Extract the (X, Y) coordinate from the center of the cell holding the provided text.  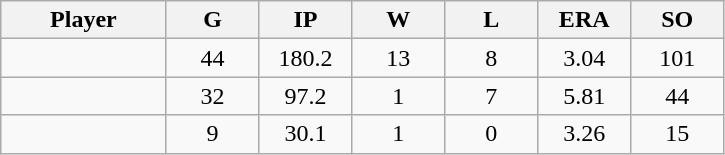
W (398, 20)
SO (678, 20)
L (492, 20)
97.2 (306, 96)
3.26 (584, 134)
IP (306, 20)
9 (212, 134)
3.04 (584, 58)
32 (212, 96)
15 (678, 134)
30.1 (306, 134)
101 (678, 58)
180.2 (306, 58)
G (212, 20)
8 (492, 58)
5.81 (584, 96)
Player (84, 20)
ERA (584, 20)
13 (398, 58)
7 (492, 96)
0 (492, 134)
